Identify which cell holds the provided text, then report its [x, y] central coordinate. 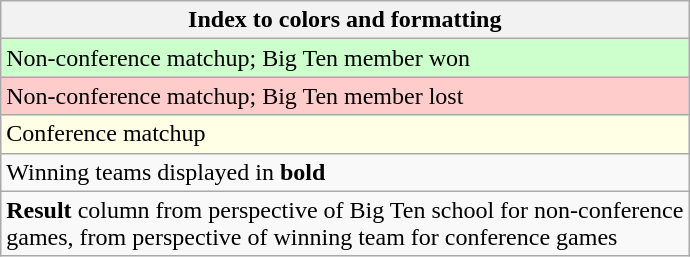
Conference matchup [345, 134]
Result column from perspective of Big Ten school for non-conferencegames, from perspective of winning team for conference games [345, 224]
Non-conference matchup; Big Ten member won [345, 58]
Winning teams displayed in bold [345, 172]
Non-conference matchup; Big Ten member lost [345, 96]
Index to colors and formatting [345, 20]
